From the cell containing the given text, extract its center point as [x, y] coordinate. 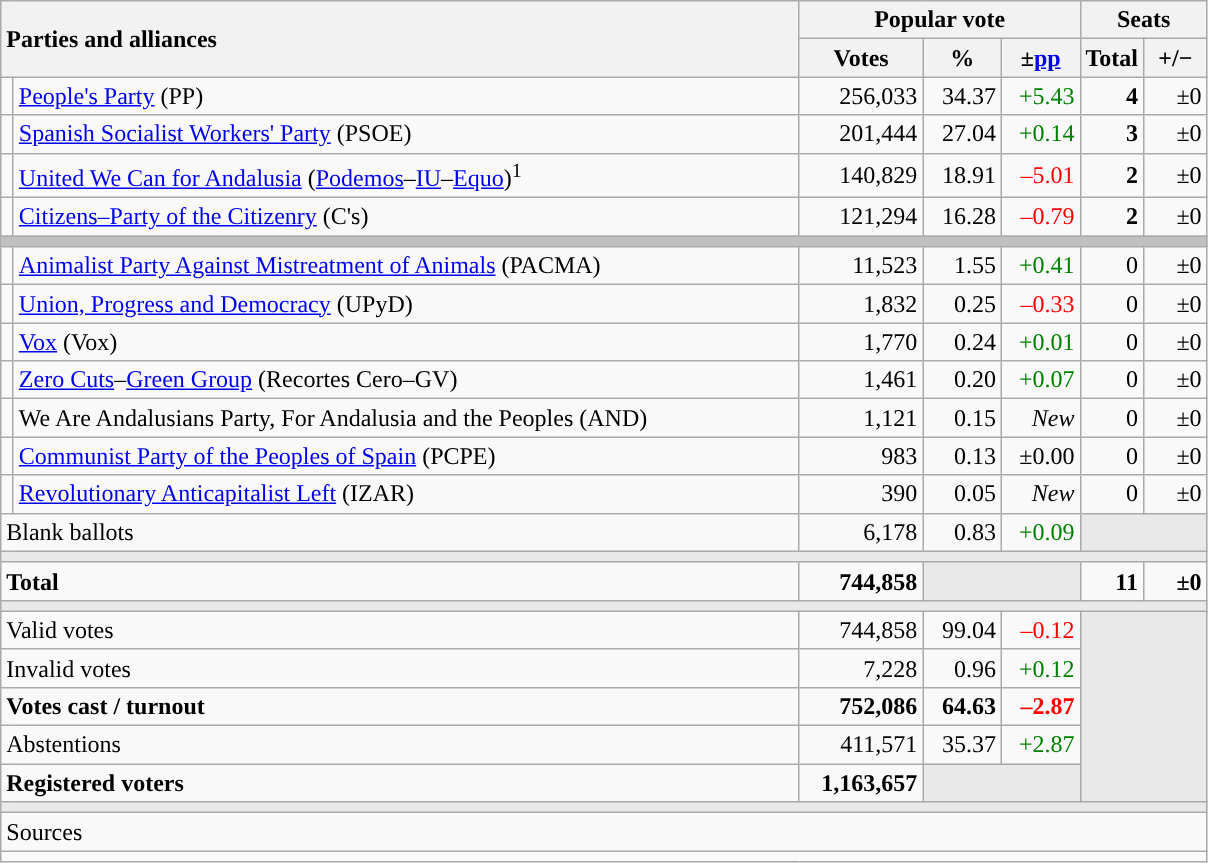
–5.01 [1040, 176]
121,294 [861, 217]
18.91 [962, 176]
35.37 [962, 745]
% [962, 58]
People's Party (PP) [406, 96]
0.25 [962, 304]
Revolutionary Anticapitalist Left (IZAR) [406, 494]
0.15 [962, 418]
6,178 [861, 532]
Sources [604, 832]
Spanish Socialist Workers' Party (PSOE) [406, 134]
1.55 [962, 266]
1,770 [861, 342]
+0.07 [1040, 380]
0.20 [962, 380]
201,444 [861, 134]
Union, Progress and Democracy (UPyD) [406, 304]
11 [1112, 581]
27.04 [962, 134]
±pp [1040, 58]
+0.12 [1040, 668]
1,121 [861, 418]
United We Can for Andalusia (Podemos–IU–Equo)1 [406, 176]
64.63 [962, 706]
0.96 [962, 668]
Abstentions [400, 745]
Votes [861, 58]
752,086 [861, 706]
Votes cast / turnout [400, 706]
34.37 [962, 96]
Zero Cuts–Green Group (Recortes Cero–GV) [406, 380]
411,571 [861, 745]
Citizens–Party of the Citizenry (C's) [406, 217]
–0.79 [1040, 217]
+2.87 [1040, 745]
0.13 [962, 456]
–2.87 [1040, 706]
Communist Party of the Peoples of Spain (PCPE) [406, 456]
983 [861, 456]
Registered voters [400, 783]
1,163,657 [861, 783]
We Are Andalusians Party, For Andalusia and the Peoples (AND) [406, 418]
390 [861, 494]
Valid votes [400, 630]
Blank ballots [400, 532]
1,461 [861, 380]
16.28 [962, 217]
0.05 [962, 494]
+0.01 [1040, 342]
0.24 [962, 342]
Animalist Party Against Mistreatment of Animals (PACMA) [406, 266]
Invalid votes [400, 668]
Parties and alliances [400, 39]
3 [1112, 134]
+0.09 [1040, 532]
Popular vote [940, 20]
4 [1112, 96]
Vox (Vox) [406, 342]
Seats [1144, 20]
±0.00 [1040, 456]
+0.14 [1040, 134]
99.04 [962, 630]
11,523 [861, 266]
256,033 [861, 96]
140,829 [861, 176]
+/− [1176, 58]
+5.43 [1040, 96]
–0.12 [1040, 630]
+0.41 [1040, 266]
0.83 [962, 532]
1,832 [861, 304]
7,228 [861, 668]
–0.33 [1040, 304]
